Provide the [x, y] coordinate of the cell's center where the given text is located.  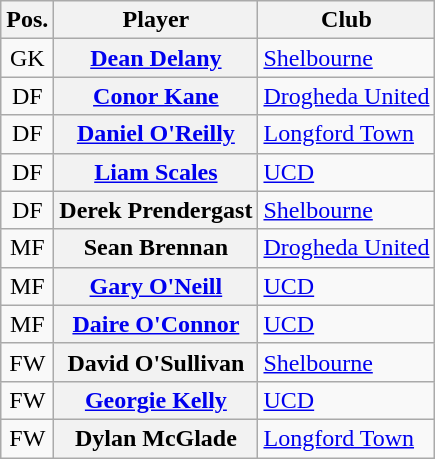
Dylan McGlade [156, 438]
Liam Scales [156, 172]
Daire O'Connor [156, 324]
Gary O'Neill [156, 286]
Club [346, 20]
Player [156, 20]
Pos. [28, 20]
Dean Delany [156, 58]
David O'Sullivan [156, 362]
Georgie Kelly [156, 400]
Derek Prendergast [156, 210]
Conor Kane [156, 96]
GK [28, 58]
Daniel O'Reilly [156, 134]
Sean Brennan [156, 248]
